Identify which cell holds the provided text, then report its (x, y) central coordinate. 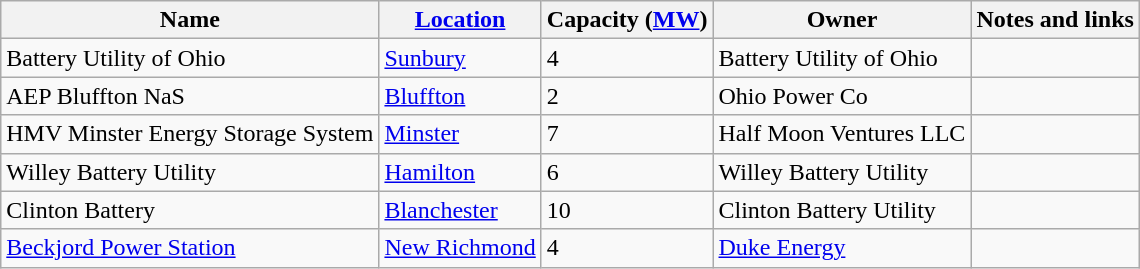
10 (627, 210)
Name (190, 20)
Half Moon Ventures LLC (842, 134)
6 (627, 172)
Minster (460, 134)
Hamilton (460, 172)
Sunbury (460, 58)
HMV Minster Energy Storage System (190, 134)
Location (460, 20)
Clinton Battery Utility (842, 210)
Capacity (MW) (627, 20)
Duke Energy (842, 248)
2 (627, 96)
Beckjord Power Station (190, 248)
Notes and links (1055, 20)
Ohio Power Co (842, 96)
Bluffton (460, 96)
Blanchester (460, 210)
AEP Bluffton NaS (190, 96)
New Richmond (460, 248)
Clinton Battery (190, 210)
7 (627, 134)
Owner (842, 20)
